Pinpoint the cell where the given text exists, returning its [x, y] midpoint coordinate. 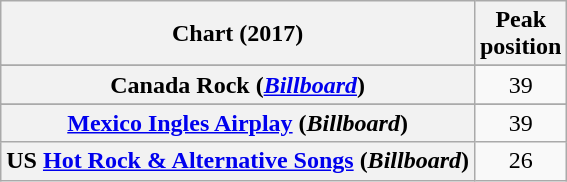
Mexico Ingles Airplay (Billboard) [238, 123]
Chart (2017) [238, 34]
Peakposition [520, 34]
26 [520, 161]
Canada Rock (Billboard) [238, 85]
US Hot Rock & Alternative Songs (Billboard) [238, 161]
